Determine the [x, y] coordinate at the center of the cell enclosing the given text.  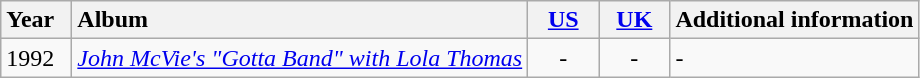
John McVie's "Gotta Band" with Lola Thomas [300, 58]
Album [300, 20]
1992 [36, 58]
UK [634, 20]
Year [36, 20]
Additional information [794, 20]
US [564, 20]
